Return the [x, y] coordinate for the center point of the cell that contains the specified text.  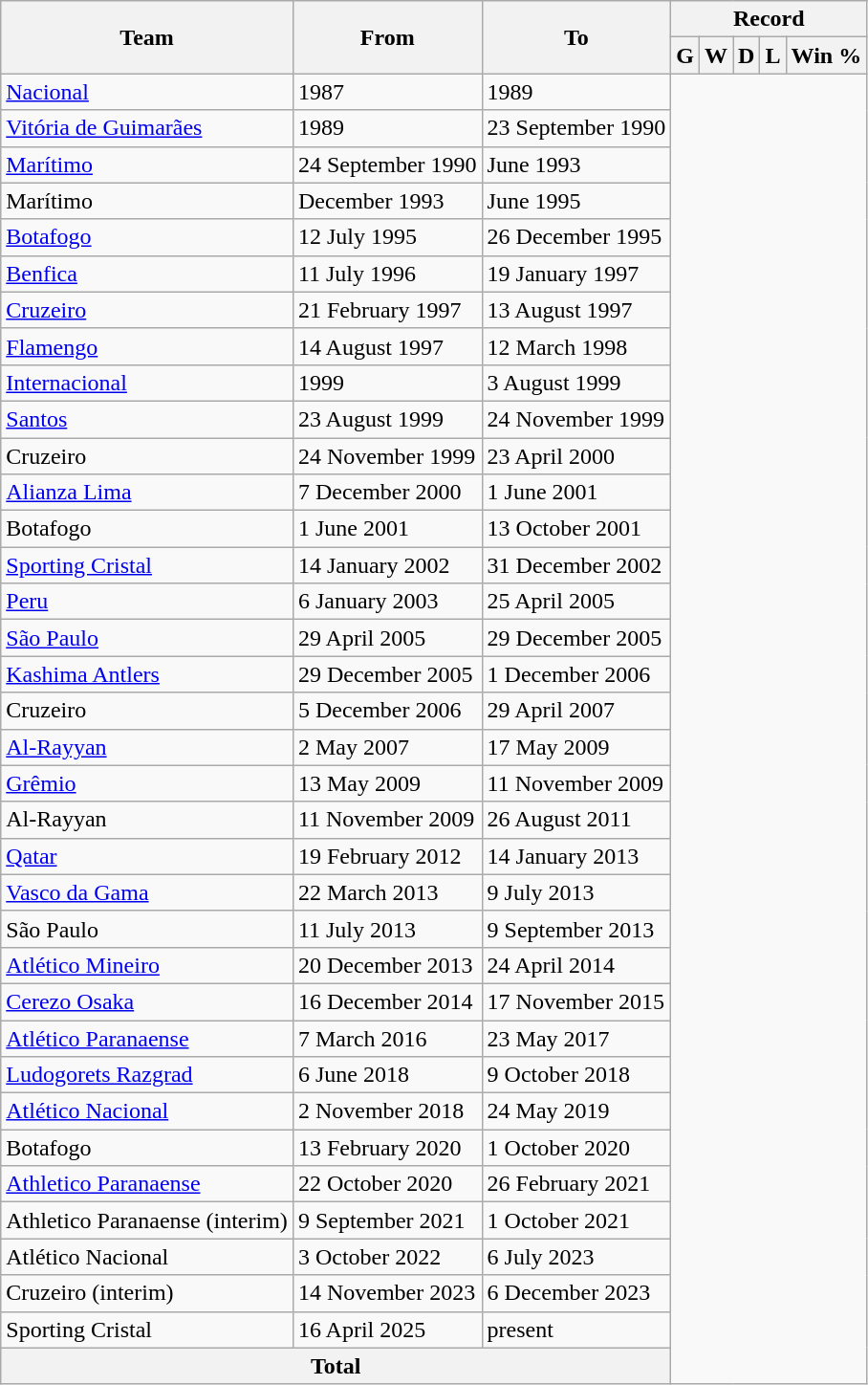
L [772, 55]
23 May 2017 [576, 1038]
Peru [147, 602]
9 September 2013 [576, 929]
29 April 2005 [387, 638]
24 April 2014 [576, 965]
13 August 1997 [576, 310]
Ludogorets Razgrad [147, 1075]
Kashima Antlers [147, 674]
22 March 2013 [387, 892]
1 October 2021 [576, 1220]
Benfica [147, 274]
Grêmio [147, 783]
Atlético Mineiro [147, 965]
13 May 2009 [387, 783]
Qatar [147, 856]
To [576, 37]
23 September 1990 [576, 128]
1 October 2020 [576, 1148]
6 June 2018 [387, 1075]
Internacional [147, 383]
12 July 1995 [387, 237]
Santos [147, 419]
D [747, 55]
Total [336, 1366]
20 December 2013 [387, 965]
16 April 2025 [387, 1330]
14 January 2002 [387, 565]
17 November 2015 [576, 1001]
16 December 2014 [387, 1001]
17 May 2009 [576, 747]
12 March 1998 [576, 346]
present [576, 1330]
Record [769, 19]
6 December 2023 [576, 1293]
Vasco da Gama [147, 892]
24 May 2019 [576, 1111]
7 December 2000 [387, 493]
23 August 1999 [387, 419]
13 February 2020 [387, 1148]
6 January 2003 [387, 602]
6 July 2023 [576, 1257]
14 January 2013 [576, 856]
25 April 2005 [576, 602]
Athletico Paranaense [147, 1184]
14 November 2023 [387, 1293]
26 August 2011 [576, 820]
26 February 2021 [576, 1184]
1999 [387, 383]
7 March 2016 [387, 1038]
Nacional [147, 92]
Alianza Lima [147, 493]
June 1993 [576, 165]
3 August 1999 [576, 383]
Flamengo [147, 346]
2 May 2007 [387, 747]
1 December 2006 [576, 674]
26 December 1995 [576, 237]
Win % [826, 55]
2 November 2018 [387, 1111]
Atlético Paranaense [147, 1038]
21 February 1997 [387, 310]
22 October 2020 [387, 1184]
W [717, 55]
Team [147, 37]
Vitória de Guimarães [147, 128]
23 April 2000 [576, 456]
9 October 2018 [576, 1075]
11 July 2013 [387, 929]
Athletico Paranaense (interim) [147, 1220]
December 1993 [387, 201]
June 1995 [576, 201]
Cruzeiro (interim) [147, 1293]
31 December 2002 [576, 565]
11 July 1996 [387, 274]
24 September 1990 [387, 165]
29 April 2007 [576, 711]
3 October 2022 [387, 1257]
1987 [387, 92]
14 August 1997 [387, 346]
G [685, 55]
9 September 2021 [387, 1220]
19 February 2012 [387, 856]
13 October 2001 [576, 529]
Cerezo Osaka [147, 1001]
9 July 2013 [576, 892]
From [387, 37]
5 December 2006 [387, 711]
19 January 1997 [576, 274]
